Output the [X, Y] coordinate of the center of the cell containing the given text.  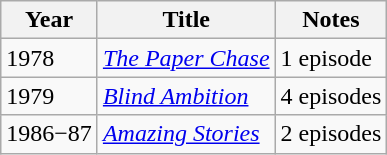
4 episodes [331, 96]
Notes [331, 20]
The Paper Chase [186, 58]
1986−87 [50, 134]
1979 [50, 96]
1 episode [331, 58]
1978 [50, 58]
Title [186, 20]
Year [50, 20]
2 episodes [331, 134]
Amazing Stories [186, 134]
Blind Ambition [186, 96]
